Identify which cell holds the provided text, then report its [X, Y] central coordinate. 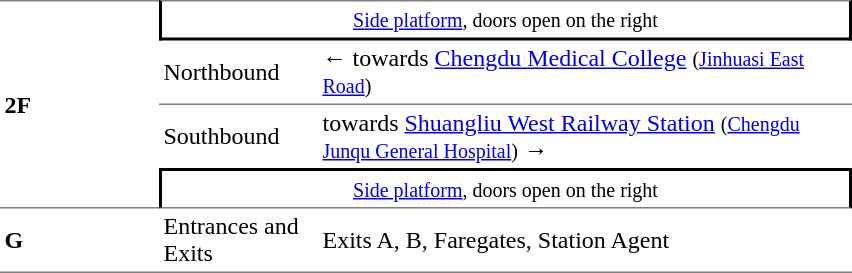
Southbound [238, 136]
← towards Chengdu Medical College (Jinhuasi East Road) [585, 72]
G [80, 240]
Entrances and Exits [238, 240]
2F [80, 104]
towards Shuangliu West Railway Station (Chengdu Junqu General Hospital) → [585, 136]
Northbound [238, 72]
Exits A, B, Faregates, Station Agent [585, 240]
